Detect which cell encompasses the target text, then output its (X, Y) center coordinate. 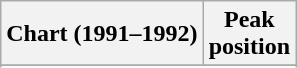
Peakposition (249, 34)
Chart (1991–1992) (102, 34)
